From the cell containing the given text, extract its center point as [x, y] coordinate. 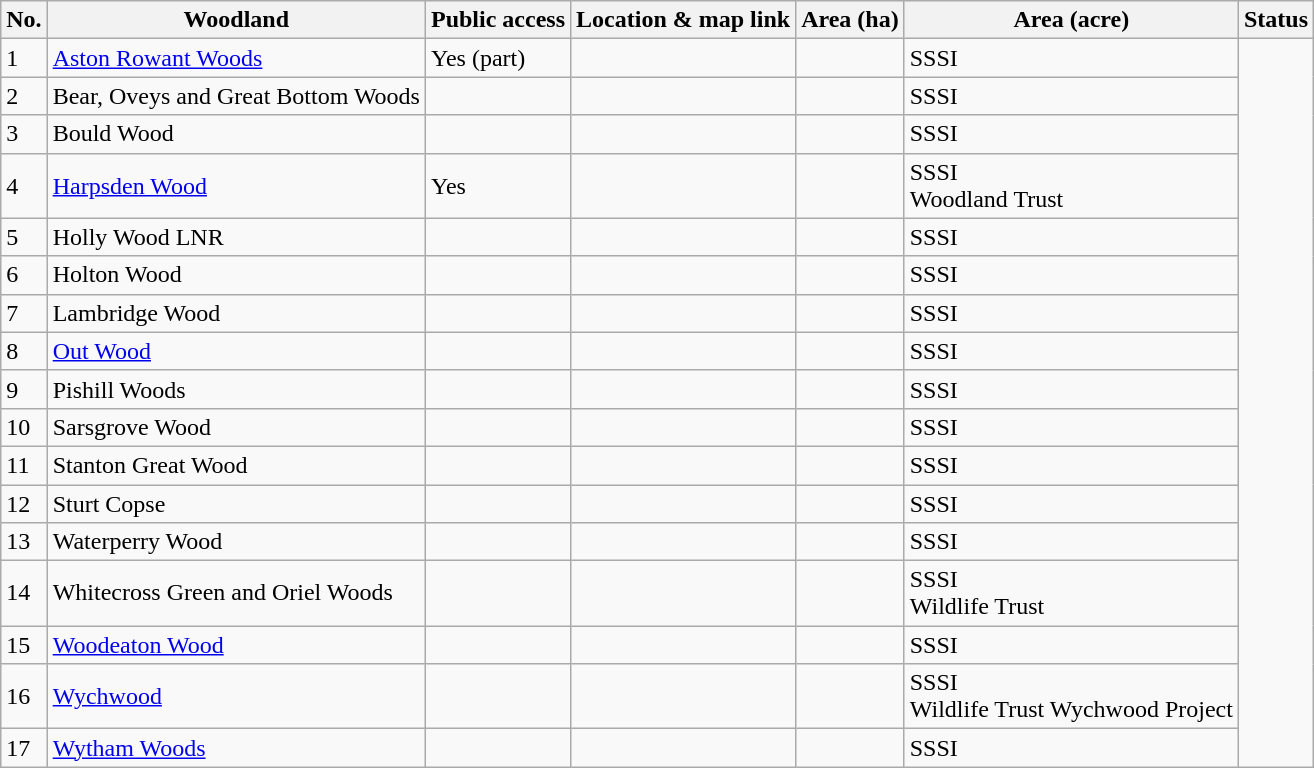
Holly Wood LNR [236, 237]
Wychwood [236, 696]
9 [24, 389]
Woodeaton Wood [236, 645]
No. [24, 20]
Bear, Oveys and Great Bottom Woods [236, 96]
Area (ha) [850, 20]
1 [24, 58]
SSSIWildlife Trust [1071, 594]
Status [1276, 20]
Public access [498, 20]
Pishill Woods [236, 389]
17 [24, 748]
13 [24, 542]
Bould Wood [236, 134]
5 [24, 237]
Woodland [236, 20]
8 [24, 351]
Stanton Great Wood [236, 465]
Holton Wood [236, 275]
11 [24, 465]
Out Wood [236, 351]
Sarsgrove Wood [236, 427]
3 [24, 134]
SSSIWoodland Trust [1071, 186]
Harpsden Wood [236, 186]
Wytham Woods [236, 748]
Aston Rowant Woods [236, 58]
Waterperry Wood [236, 542]
Area (acre) [1071, 20]
4 [24, 186]
Yes (part) [498, 58]
Sturt Copse [236, 503]
14 [24, 594]
12 [24, 503]
6 [24, 275]
Lambridge Wood [236, 313]
16 [24, 696]
15 [24, 645]
Yes [498, 186]
2 [24, 96]
SSSIWildlife Trust Wychwood Project [1071, 696]
10 [24, 427]
Whitecross Green and Oriel Woods [236, 594]
Location & map link [684, 20]
7 [24, 313]
